For the text-containing cell, return its midpoint in [x, y] coordinate format. 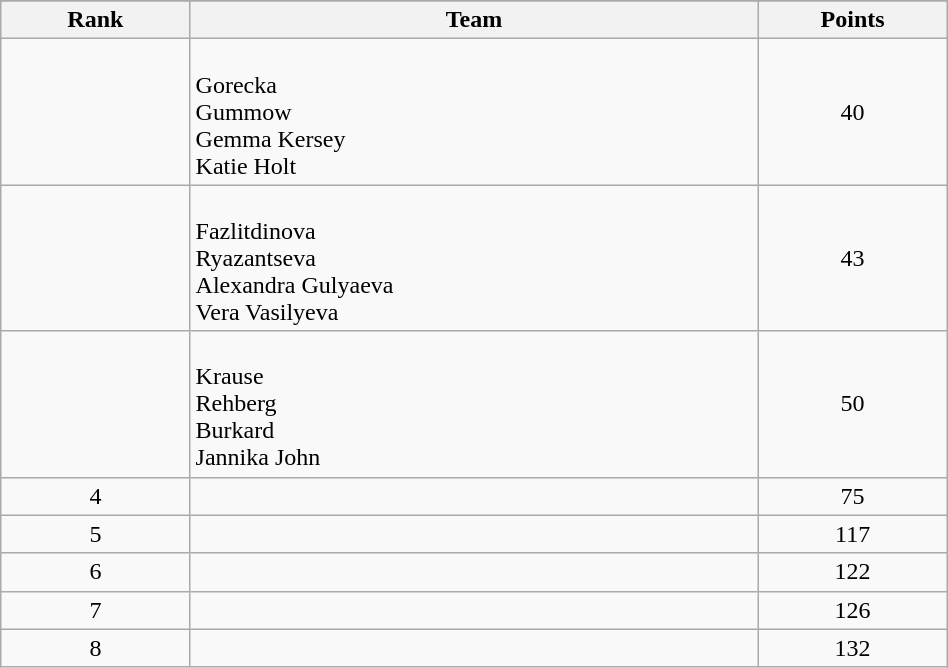
Team [474, 20]
GoreckaGummowGemma KerseyKatie Holt [474, 112]
Rank [96, 20]
Points [852, 20]
132 [852, 648]
126 [852, 610]
122 [852, 572]
FazlitdinovaRyazantsevaAlexandra GulyaevaVera Vasilyeva [474, 258]
40 [852, 112]
50 [852, 404]
75 [852, 496]
4 [96, 496]
7 [96, 610]
6 [96, 572]
117 [852, 534]
8 [96, 648]
KrauseRehbergBurkardJannika John [474, 404]
5 [96, 534]
43 [852, 258]
